Identify which cell holds the provided text, then report its (X, Y) central coordinate. 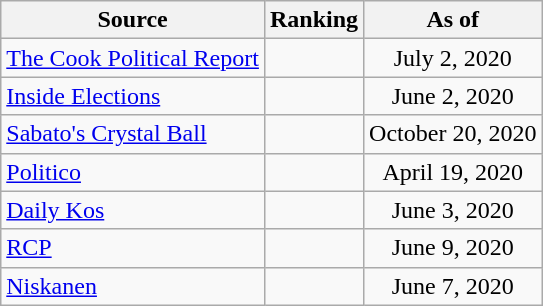
Politico (133, 172)
June 7, 2020 (453, 286)
April 19, 2020 (453, 172)
Niskanen (133, 286)
As of (453, 20)
Inside Elections (133, 96)
Ranking (314, 20)
June 3, 2020 (453, 210)
October 20, 2020 (453, 134)
The Cook Political Report (133, 58)
RCP (133, 248)
Sabato's Crystal Ball (133, 134)
June 9, 2020 (453, 248)
Source (133, 20)
June 2, 2020 (453, 96)
Daily Kos (133, 210)
July 2, 2020 (453, 58)
